Determine the [X, Y] coordinate at the center of the cell enclosing the given text.  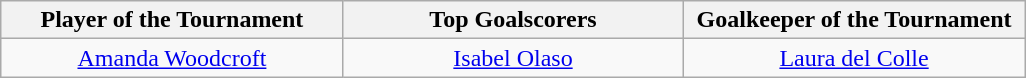
Amanda Woodcroft [172, 58]
Top Goalscorers [512, 20]
Laura del Colle [854, 58]
Goalkeeper of the Tournament [854, 20]
Player of the Tournament [172, 20]
Isabel Olaso [512, 58]
